Scan for the cell matching the given text and deliver its (x, y) coordinate at center. 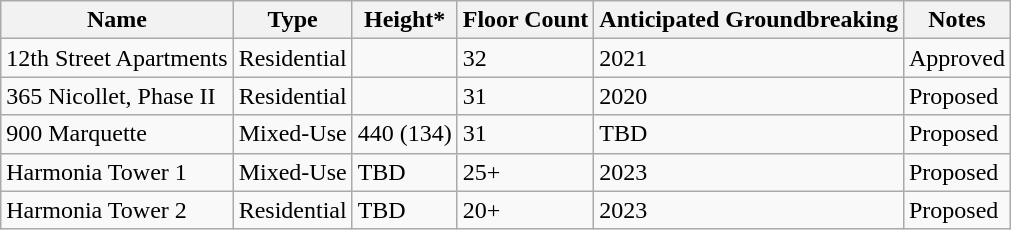
12th Street Apartments (117, 58)
Anticipated Groundbreaking (749, 20)
2020 (749, 96)
Height* (404, 20)
2021 (749, 58)
20+ (526, 210)
Harmonia Tower 1 (117, 172)
Floor Count (526, 20)
25+ (526, 172)
32 (526, 58)
Type (292, 20)
Harmonia Tower 2 (117, 210)
365 Nicollet, Phase II (117, 96)
Notes (956, 20)
900 Marquette (117, 134)
Approved (956, 58)
Name (117, 20)
440 (134) (404, 134)
